Detect which cell encompasses the target text, then output its (x, y) center coordinate. 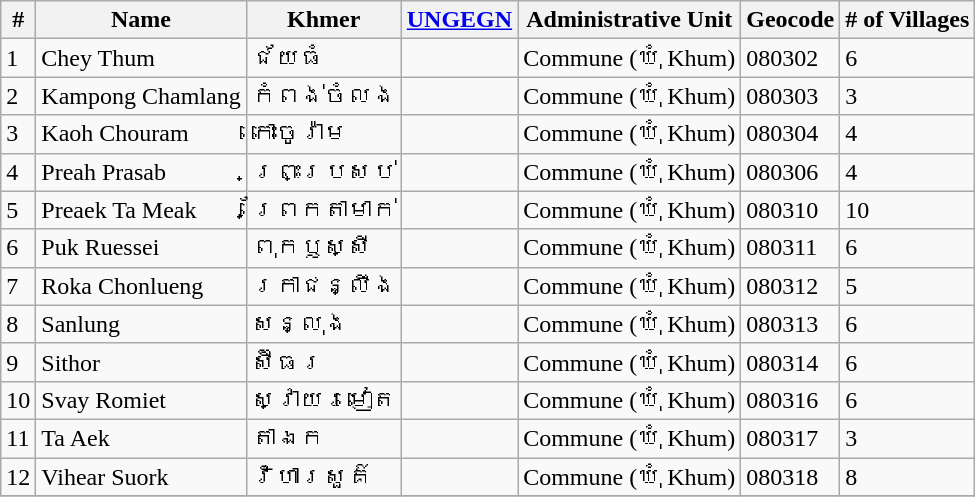
080317 (790, 438)
Preah Prasab (141, 172)
ស្វាយរមៀត (324, 400)
080316 (790, 400)
080306 (790, 172)
1 (18, 58)
Sanlung (141, 324)
080302 (790, 58)
Svay Romiet (141, 400)
7 (18, 286)
វិហារសួគ៌ (324, 477)
ជ័យធំ (324, 58)
ស៊ីធរ (324, 362)
11 (18, 438)
ពុកឫស្សី (324, 248)
Geocode (790, 20)
Vihear Suork (141, 477)
080310 (790, 210)
080318 (790, 477)
Kaoh Chouram (141, 134)
កំពង់ចំលង (324, 96)
080312 (790, 286)
Khmer (324, 20)
Ta Aek (141, 438)
2 (18, 96)
ព្រែកតាមាក់ (324, 210)
Administrative Unit (630, 20)
រកាជន្លឹង (324, 286)
Kampong Chamlang (141, 96)
# (18, 20)
UNGEGN (459, 20)
Preaek Ta Meak (141, 210)
Puk Ruessei (141, 248)
Sithor (141, 362)
# of Villages (908, 20)
080304 (790, 134)
080314 (790, 362)
9 (18, 362)
12 (18, 477)
080311 (790, 248)
ព្រះប្រសប់ (324, 172)
080313 (790, 324)
សន្លុង (324, 324)
080303 (790, 96)
Name (141, 20)
Roka Chonlueng (141, 286)
Chey Thum (141, 58)
តាឯក (324, 438)
កោះចូរ៉ាម (324, 134)
